Search for the cell housing the specified text and yield its (x, y) center coordinate. 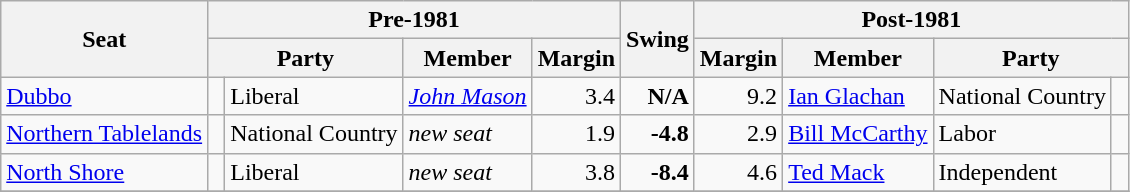
-4.8 (658, 134)
1.9 (576, 134)
Ted Mack (858, 172)
4.6 (738, 172)
Post-1981 (911, 20)
2.9 (738, 134)
Labor (1022, 134)
Pre-1981 (414, 20)
3.4 (576, 96)
Seat (104, 39)
-8.4 (658, 172)
John Mason (468, 96)
Northern Tablelands (104, 134)
3.8 (576, 172)
Bill McCarthy (858, 134)
Ian Glachan (858, 96)
Swing (658, 39)
9.2 (738, 96)
Dubbo (104, 96)
North Shore (104, 172)
N/A (658, 96)
Independent (1022, 172)
